Identify which cell holds the provided text, then report its [X, Y] central coordinate. 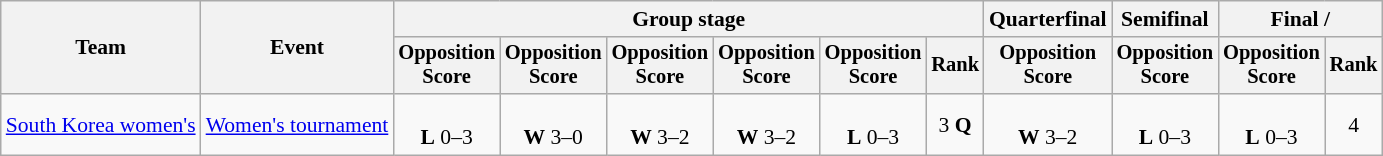
Group stage [688, 19]
Semifinal [1166, 19]
Quarterfinal [1048, 19]
3 Q [955, 124]
Team [101, 48]
Event [298, 48]
Women's tournament [298, 124]
Final / [1300, 19]
South Korea women's [101, 124]
4 [1354, 124]
W 3–0 [554, 124]
